Return [x, y] of the center of cell containing provided text 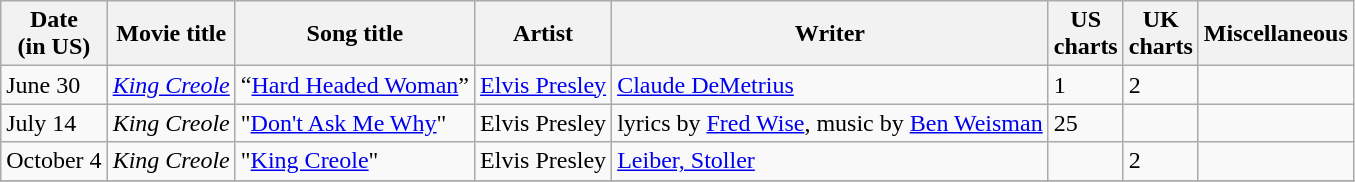
Writer [830, 34]
Miscellaneous [1276, 34]
25 [1086, 123]
June 30 [54, 85]
Song title [354, 34]
"King Creole" [354, 161]
Date(in US) [54, 34]
1 [1086, 85]
October 4 [54, 161]
“Hard Headed Woman” [354, 85]
Movie title [171, 34]
US charts [1086, 34]
Claude DeMetrius [830, 85]
Artist [544, 34]
Leiber, Stoller [830, 161]
lyrics by Fred Wise, music by Ben Weisman [830, 123]
UKcharts [1160, 34]
"Don't Ask Me Why" [354, 123]
July 14 [54, 123]
